Detect which cell encompasses the target text, then output its [X, Y] center coordinate. 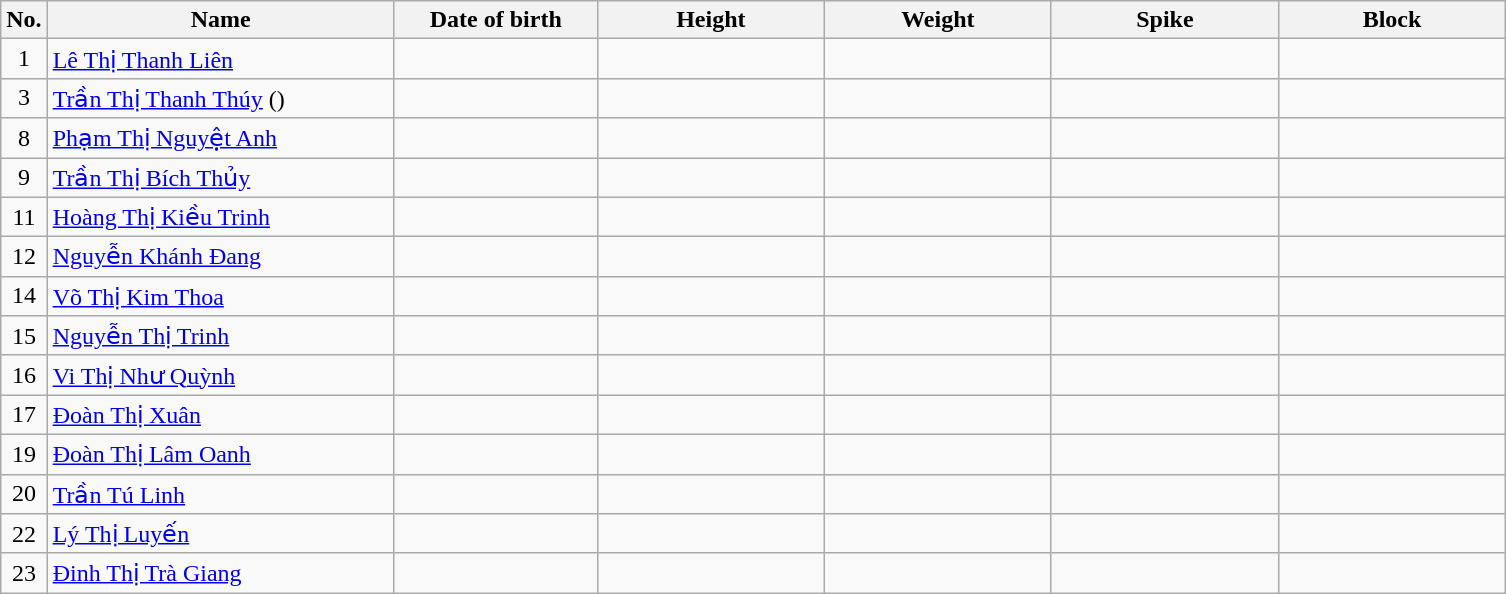
Height [710, 20]
11 [24, 217]
Trần Thị Thanh Thúy () [220, 98]
12 [24, 257]
Lê Thị Thanh Liên [220, 59]
Vi Thị Như Quỳnh [220, 375]
23 [24, 573]
Trần Tú Linh [220, 494]
Nguyễn Thị Trinh [220, 336]
9 [24, 178]
8 [24, 138]
Đoàn Thị Xuân [220, 415]
Phạm Thị Nguyệt Anh [220, 138]
No. [24, 20]
17 [24, 415]
15 [24, 336]
Name [220, 20]
3 [24, 98]
16 [24, 375]
Nguyễn Khánh Đang [220, 257]
Võ Thị Kim Thoa [220, 296]
19 [24, 454]
Trần Thị Bích Thủy [220, 178]
Weight [938, 20]
Hoàng Thị Kiều Trinh [220, 217]
22 [24, 534]
14 [24, 296]
Date of birth [496, 20]
Spike [1164, 20]
20 [24, 494]
Đoàn Thị Lâm Oanh [220, 454]
1 [24, 59]
Đinh Thị Trà Giang [220, 573]
Block [1392, 20]
Lý Thị Luyến [220, 534]
